Identify which cell holds the provided text, then report its [X, Y] central coordinate. 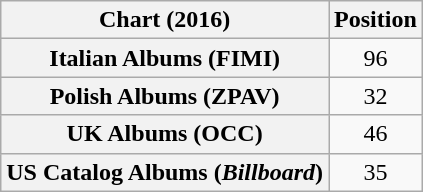
Polish Albums (ZPAV) [165, 96]
Italian Albums (FIMI) [165, 58]
32 [376, 96]
Chart (2016) [165, 20]
96 [376, 58]
US Catalog Albums (Billboard) [165, 172]
46 [376, 134]
35 [376, 172]
UK Albums (OCC) [165, 134]
Position [376, 20]
